Extract the [X, Y] coordinate from the center of the cell holding the provided text.  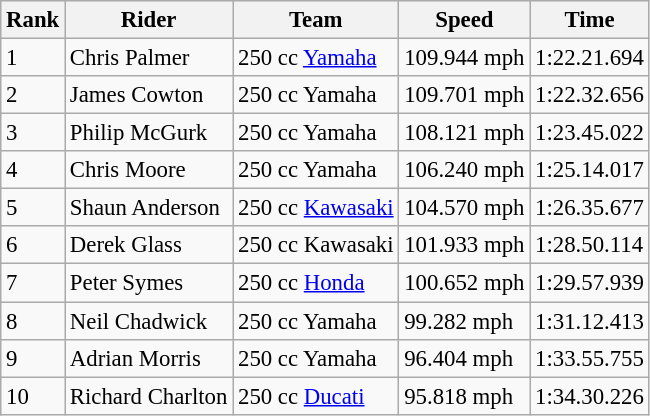
10 [33, 396]
1:34.30.226 [590, 396]
5 [33, 208]
4 [33, 170]
1:33.55.755 [590, 358]
Neil Chadwick [149, 321]
Derek Glass [149, 245]
Rank [33, 20]
101.933 mph [464, 245]
9 [33, 358]
Speed [464, 20]
1:22.32.656 [590, 95]
3 [33, 133]
6 [33, 245]
1:25.14.017 [590, 170]
1:28.50.114 [590, 245]
James Cowton [149, 95]
96.404 mph [464, 358]
108.121 mph [464, 133]
1:31.12.413 [590, 321]
2 [33, 95]
Team [316, 20]
Shaun Anderson [149, 208]
Adrian Morris [149, 358]
Peter Symes [149, 283]
Chris Palmer [149, 58]
106.240 mph [464, 170]
Richard Charlton [149, 396]
7 [33, 283]
1 [33, 58]
100.652 mph [464, 283]
109.701 mph [464, 95]
Philip McGurk [149, 133]
1:22.21.694 [590, 58]
Time [590, 20]
109.944 mph [464, 58]
Rider [149, 20]
250 cc Ducati [316, 396]
1:26.35.677 [590, 208]
99.282 mph [464, 321]
1:29.57.939 [590, 283]
1:23.45.022 [590, 133]
8 [33, 321]
104.570 mph [464, 208]
95.818 mph [464, 396]
Chris Moore [149, 170]
250 cc Honda [316, 283]
